Pinpoint the cell where the given text exists, returning its (X, Y) midpoint coordinate. 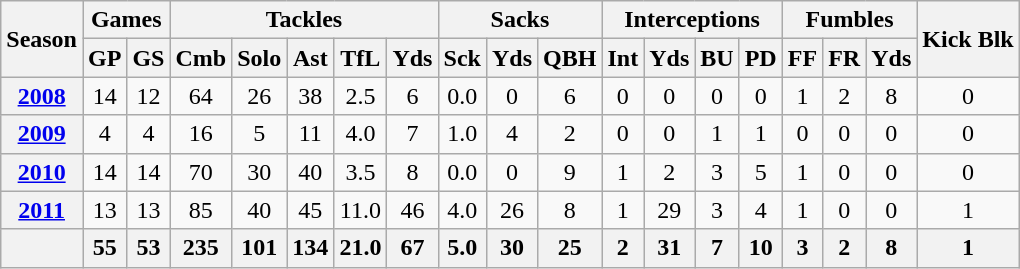
38 (310, 96)
67 (412, 248)
5.0 (462, 248)
55 (104, 248)
16 (201, 134)
11 (310, 134)
25 (570, 248)
Kick Blk (968, 39)
64 (201, 96)
2008 (42, 96)
Cmb (201, 58)
Fumbles (850, 20)
2011 (42, 210)
Interceptions (692, 20)
Games (126, 20)
29 (670, 210)
Int (623, 58)
45 (310, 210)
Sacks (520, 20)
2009 (42, 134)
TfL (360, 58)
3.5 (360, 172)
85 (201, 210)
Ast (310, 58)
31 (670, 248)
Solo (260, 58)
10 (760, 248)
FR (844, 58)
70 (201, 172)
2010 (42, 172)
Sck (462, 58)
Tackles (304, 20)
FF (802, 58)
134 (310, 248)
1.0 (462, 134)
12 (148, 96)
BU (717, 58)
46 (412, 210)
Season (42, 39)
53 (148, 248)
9 (570, 172)
PD (760, 58)
GP (104, 58)
11.0 (360, 210)
101 (260, 248)
GS (148, 58)
QBH (570, 58)
2.5 (360, 96)
235 (201, 248)
21.0 (360, 248)
